Determine the (x, y) coordinate at the center of the cell enclosing the given text.  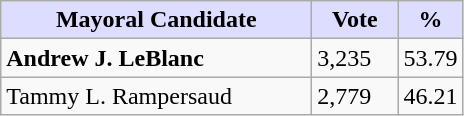
Mayoral Candidate (156, 20)
Andrew J. LeBlanc (156, 58)
Tammy L. Rampersaud (156, 96)
53.79 (430, 58)
2,779 (355, 96)
3,235 (355, 58)
% (430, 20)
Vote (355, 20)
46.21 (430, 96)
